Find where the given text appears and provide that cell's center as [X, Y] coordinate. 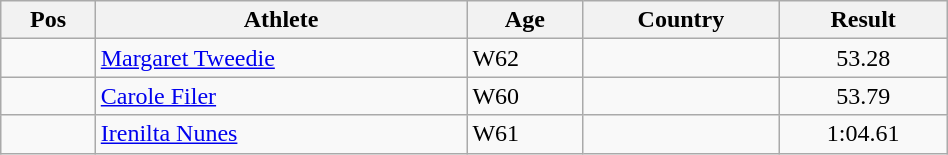
Margaret Tweedie [281, 58]
Country [681, 20]
Athlete [281, 20]
Carole Filer [281, 96]
Pos [48, 20]
W62 [525, 58]
Irenilta Nunes [281, 134]
53.79 [863, 96]
Age [525, 20]
Result [863, 20]
W60 [525, 96]
53.28 [863, 58]
W61 [525, 134]
1:04.61 [863, 134]
